Pinpoint the cell where the given text exists, returning its (x, y) midpoint coordinate. 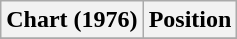
Position (190, 20)
Chart (1976) (72, 20)
